For the text-containing cell, return its midpoint in (X, Y) coordinate format. 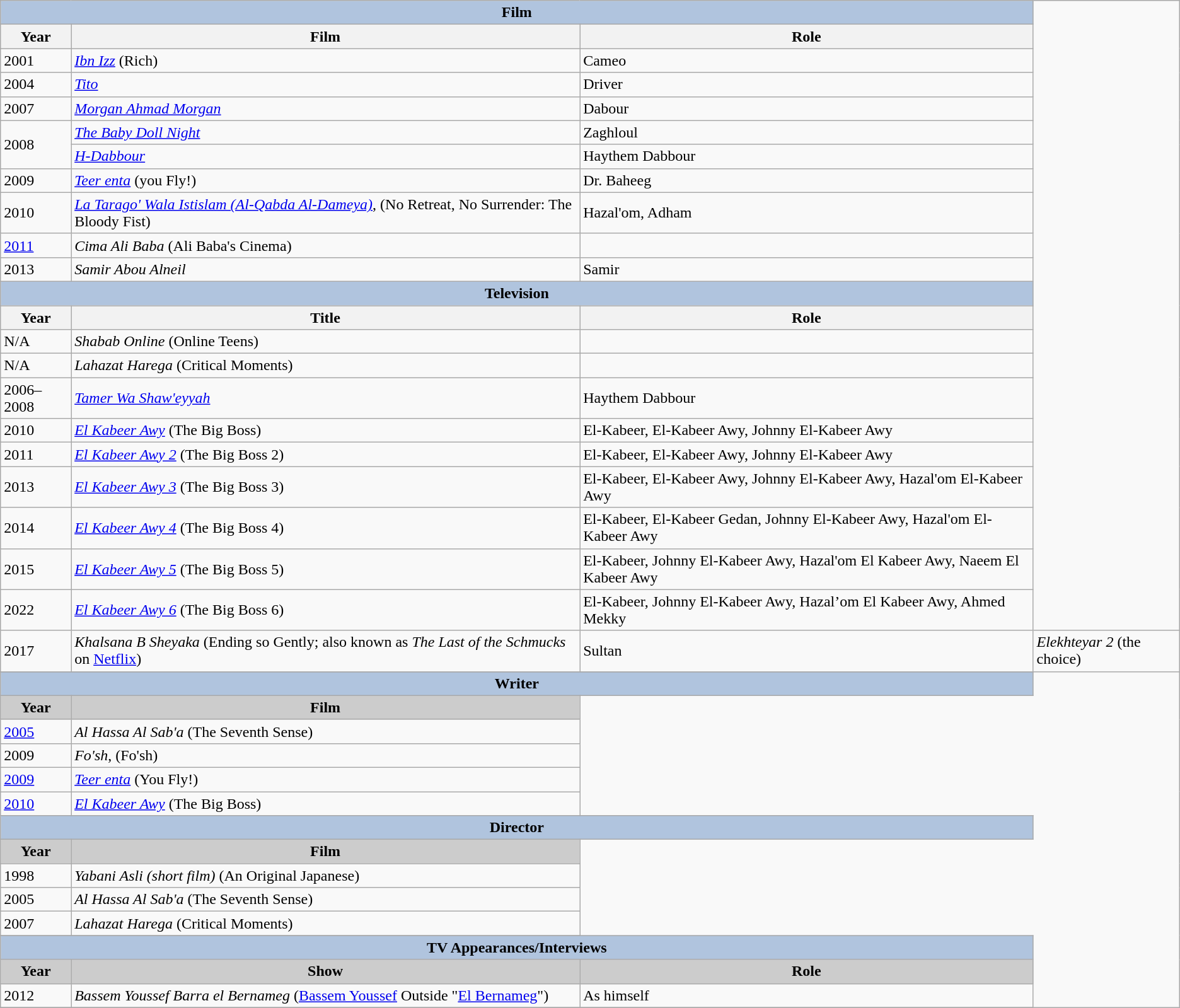
El-Kabeer, El-Kabeer Awy, Johnny El-Kabeer Awy, Hazal'om El-Kabeer Awy (807, 487)
The Baby Doll Night (325, 132)
2001 (36, 61)
TV Appearances/Interviews (517, 947)
Hazal'om, Adham (807, 213)
Bassem Youssef Barra el Bernameg (Bassem Youssef Outside "El Bernameg") (325, 995)
El Kabeer Awy 2 (The Big Boss 2) (325, 455)
El-Kabeer, El-Kabeer Gedan, Johnny El-Kabeer Awy, Hazal'om El-Kabeer Awy (807, 528)
2014 (36, 528)
Ibn Izz (Rich) (325, 61)
Director (517, 828)
Cameo (807, 61)
As himself (807, 995)
H-Dabbour (325, 156)
Dr. Baheeg (807, 180)
2015 (36, 569)
El-Kabeer, Johnny El-Kabeer Awy, Hazal’om El Kabeer Awy, Ahmed Mekky (807, 610)
Teer enta (you Fly!) (325, 180)
2012 (36, 995)
Morgan Ahmad Morgan (325, 108)
2008 (36, 144)
2017 (36, 651)
El Kabeer Awy 5 (The Big Boss 5) (325, 569)
2006–2008 (36, 398)
Writer (517, 683)
Shabab Online (Online Teens) (325, 342)
El Kabeer Awy 3 (The Big Boss 3) (325, 487)
Sultan (807, 651)
Fo'sh, (Fo'sh) (325, 755)
Elekhteyar 2 (the choice) (1106, 651)
El Kabeer Awy 6 (The Big Boss 6) (325, 610)
Teer enta (You Fly!) (325, 779)
Khalsana B Sheyaka (Ending so Gently; also known as The Last of the Schmucks on Netflix) (325, 651)
Television (517, 293)
La Tarago' Wala Istislam (Al-Qabda Al-Dameya), (No Retreat, No Surrender: The Bloody Fist) (325, 213)
Zaghloul (807, 132)
Samir (807, 269)
Show (325, 971)
Cima Ali Baba (Ali Baba's Cinema) (325, 245)
Yabani Asli (short film) (An Original Japanese) (325, 876)
Tamer Wa Shaw'eyyah (325, 398)
Tito (325, 84)
El Kabeer Awy 4 (The Big Boss 4) (325, 528)
Title (325, 317)
El-Kabeer, Johnny El-Kabeer Awy, Hazal'om El Kabeer Awy, Naeem El Kabeer Awy (807, 569)
1998 (36, 876)
Driver (807, 84)
Dabour (807, 108)
2022 (36, 610)
Samir Abou Alneil (325, 269)
2004 (36, 84)
